Return the (X, Y) coordinate for the center point of the cell that contains the specified text.  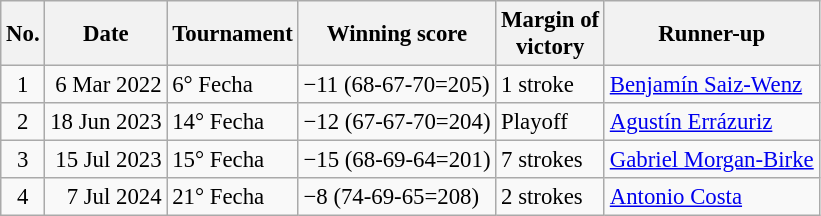
Gabriel Morgan-Birke (712, 160)
6 Mar 2022 (106, 85)
7 strokes (550, 160)
18 Jun 2023 (106, 122)
Runner-up (712, 34)
Winning score (397, 34)
Antonio Costa (712, 197)
4 (23, 197)
Benjamín Saiz-Wenz (712, 85)
1 (23, 85)
15° Fecha (232, 160)
Date (106, 34)
−12 (67-67-70=204) (397, 122)
−11 (68-67-70=205) (397, 85)
21° Fecha (232, 197)
1 stroke (550, 85)
6° Fecha (232, 85)
3 (23, 160)
Agustín Errázuriz (712, 122)
2 strokes (550, 197)
Margin ofvictory (550, 34)
No. (23, 34)
2 (23, 122)
14° Fecha (232, 122)
Tournament (232, 34)
−8 (74-69-65=208) (397, 197)
15 Jul 2023 (106, 160)
Playoff (550, 122)
7 Jul 2024 (106, 197)
−15 (68-69-64=201) (397, 160)
